Return [X, Y] of the center of cell containing provided text 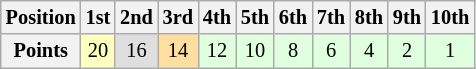
3rd [178, 17]
10 [255, 51]
1st [98, 17]
5th [255, 17]
6th [293, 17]
9th [407, 17]
2nd [136, 17]
10th [450, 17]
6 [331, 51]
Position [41, 17]
4 [369, 51]
7th [331, 17]
8 [293, 51]
14 [178, 51]
1 [450, 51]
8th [369, 17]
20 [98, 51]
16 [136, 51]
12 [217, 51]
4th [217, 17]
2 [407, 51]
Points [41, 51]
